Extract the (X, Y) coordinate from the center of the cell holding the provided text.  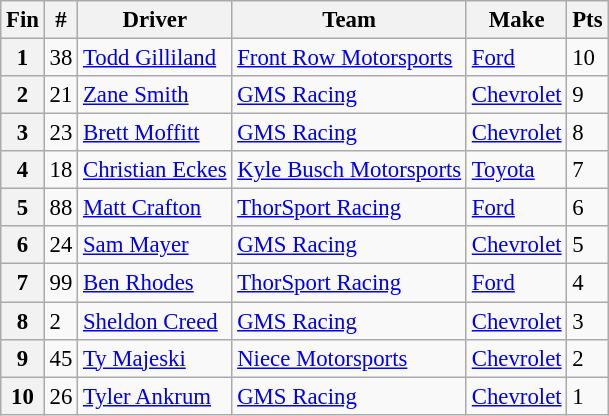
Make (516, 20)
Brett Moffitt (155, 133)
Matt Crafton (155, 208)
Team (350, 20)
Ty Majeski (155, 358)
23 (60, 133)
Toyota (516, 170)
88 (60, 208)
Sam Mayer (155, 245)
Tyler Ankrum (155, 396)
Kyle Busch Motorsports (350, 170)
Ben Rhodes (155, 283)
24 (60, 245)
Zane Smith (155, 95)
Pts (588, 20)
# (60, 20)
26 (60, 396)
Christian Eckes (155, 170)
Fin (23, 20)
Sheldon Creed (155, 321)
21 (60, 95)
18 (60, 170)
99 (60, 283)
Niece Motorsports (350, 358)
Front Row Motorsports (350, 58)
45 (60, 358)
Todd Gilliland (155, 58)
38 (60, 58)
Driver (155, 20)
